Provide the (x, y) coordinate of the cell's center where the given text is located.  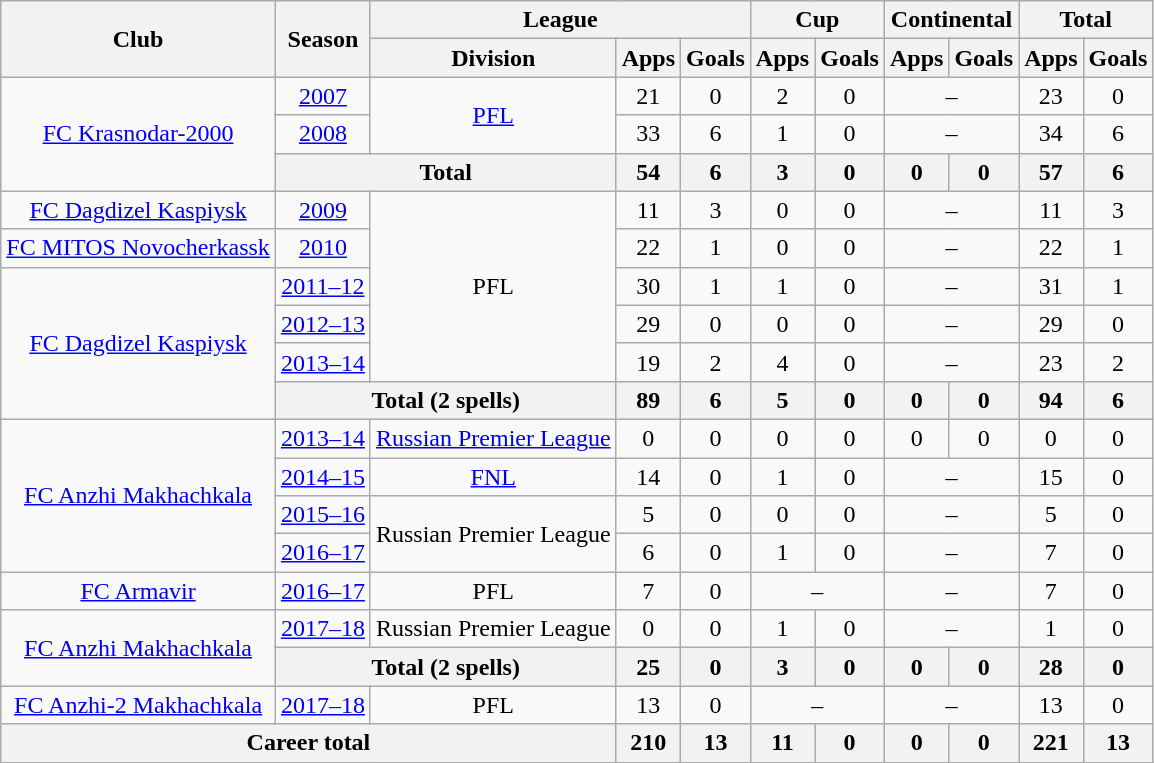
Division (493, 58)
League (560, 20)
57 (1051, 172)
FNL (493, 477)
2014–15 (322, 477)
Continental (951, 20)
4 (782, 362)
2008 (322, 134)
2007 (322, 96)
2015–16 (322, 515)
94 (1051, 400)
Career total (308, 743)
2012–13 (322, 324)
54 (648, 172)
2011–12 (322, 286)
28 (1051, 667)
Season (322, 39)
210 (648, 743)
FC MITOS Novocherkassk (138, 248)
FC Armavir (138, 591)
21 (648, 96)
14 (648, 477)
2009 (322, 210)
FC Krasnodar-2000 (138, 134)
Club (138, 39)
25 (648, 667)
221 (1051, 743)
19 (648, 362)
Cup (817, 20)
31 (1051, 286)
FC Anzhi-2 Makhachkala (138, 705)
15 (1051, 477)
33 (648, 134)
30 (648, 286)
89 (648, 400)
2010 (322, 248)
34 (1051, 134)
